Locate the cell with the specified text and output its [x, y] center coordinate. 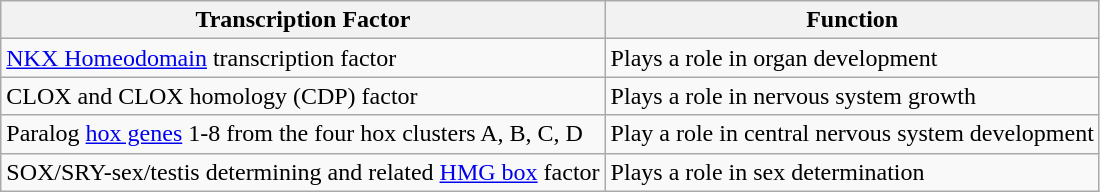
Transcription Factor [303, 20]
Plays a role in nervous system growth [852, 96]
Plays a role in organ development [852, 58]
CLOX and CLOX homology (CDP) factor [303, 96]
NKX Homeodomain transcription factor [303, 58]
Plays a role in sex determination [852, 172]
SOX/SRY-sex/testis determining and related HMG box factor [303, 172]
Play a role in central nervous system development [852, 134]
Function [852, 20]
Paralog hox genes 1-8 from the four hox clusters A, B, C, D [303, 134]
